Pinpoint the cell where the given text exists, returning its (x, y) midpoint coordinate. 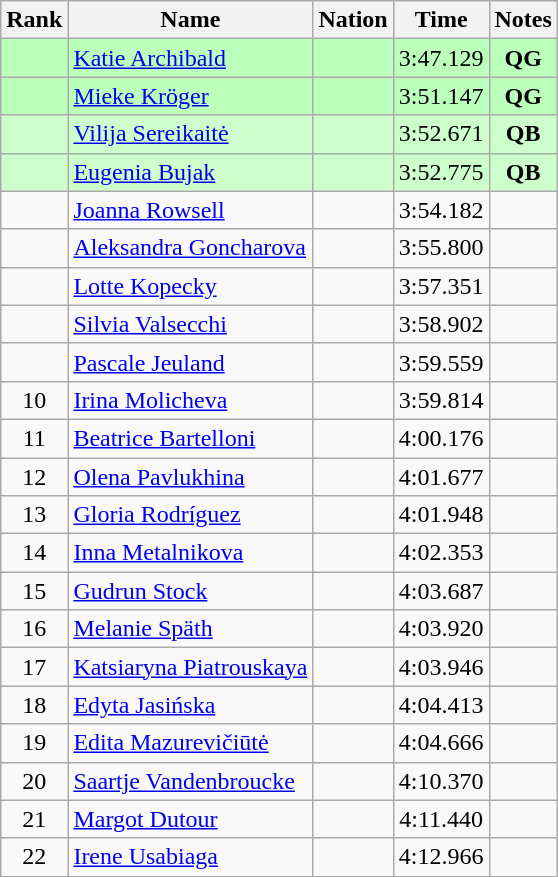
Eugenia Bujak (190, 172)
16 (34, 629)
3:52.671 (441, 134)
Irina Molicheva (190, 400)
4:01.948 (441, 515)
4:00.176 (441, 438)
Beatrice Bartelloni (190, 438)
4:02.353 (441, 553)
15 (34, 591)
13 (34, 515)
Notes (523, 20)
3:52.775 (441, 172)
4:10.370 (441, 781)
3:57.351 (441, 286)
4:04.666 (441, 743)
3:54.182 (441, 210)
Name (190, 20)
3:59.559 (441, 362)
19 (34, 743)
Joanna Rowsell (190, 210)
Katie Archibald (190, 58)
17 (34, 667)
3:55.800 (441, 248)
Silvia Valsecchi (190, 324)
22 (34, 857)
Gudrun Stock (190, 591)
Inna Metalnikova (190, 553)
18 (34, 705)
Nation (353, 20)
20 (34, 781)
Vilija Sereikaitė (190, 134)
10 (34, 400)
Saartje Vandenbroucke (190, 781)
4:12.966 (441, 857)
Gloria Rodríguez (190, 515)
Irene Usabiaga (190, 857)
Katsiaryna Piatrouskaya (190, 667)
11 (34, 438)
21 (34, 819)
4:03.920 (441, 629)
Pascale Jeuland (190, 362)
Aleksandra Goncharova (190, 248)
4:11.440 (441, 819)
4:04.413 (441, 705)
4:01.677 (441, 477)
Mieke Kröger (190, 96)
Rank (34, 20)
3:59.814 (441, 400)
3:58.902 (441, 324)
Lotte Kopecky (190, 286)
Edita Mazurevičiūtė (190, 743)
14 (34, 553)
Melanie Späth (190, 629)
4:03.946 (441, 667)
3:51.147 (441, 96)
4:03.687 (441, 591)
3:47.129 (441, 58)
12 (34, 477)
Margot Dutour (190, 819)
Edyta Jasińska (190, 705)
Time (441, 20)
Olena Pavlukhina (190, 477)
